For the text-containing cell, return its midpoint in [x, y] coordinate format. 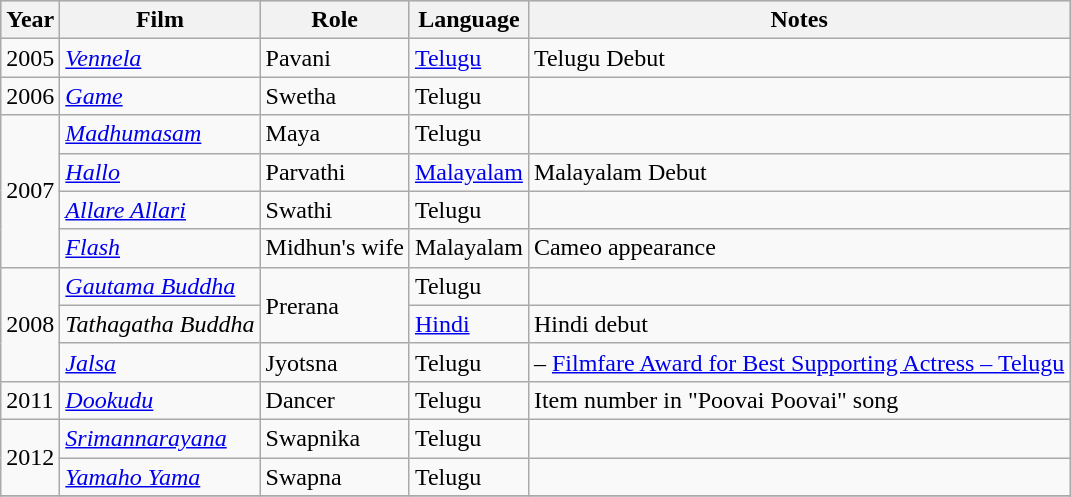
Prerana [334, 305]
2008 [30, 324]
Telugu Debut [798, 58]
Jalsa [160, 362]
Malayalam Debut [798, 172]
Hindi [468, 324]
Year [30, 20]
Srimannarayana [160, 438]
2011 [30, 400]
2006 [30, 96]
Flash [160, 248]
Role [334, 20]
Hallo [160, 172]
Midhun's wife [334, 248]
Yamaho Yama [160, 477]
Swapna [334, 477]
Cameo appearance [798, 248]
Tathagatha Buddha [160, 324]
– Filmfare Award for Best Supporting Actress – Telugu [798, 362]
Swathi [334, 210]
Parvathi [334, 172]
Gautama Buddha [160, 286]
2005 [30, 58]
Madhumasam [160, 134]
Language [468, 20]
Vennela [160, 58]
Film [160, 20]
Swetha [334, 96]
Hindi debut [798, 324]
Maya [334, 134]
Pavani [334, 58]
Notes [798, 20]
Dancer [334, 400]
2012 [30, 457]
Swapnika [334, 438]
Dookudu [160, 400]
Allare Allari [160, 210]
Game [160, 96]
Jyotsna [334, 362]
2007 [30, 191]
Item number in "Poovai Poovai" song [798, 400]
